Locate the cell with the specified text and output its (x, y) center coordinate. 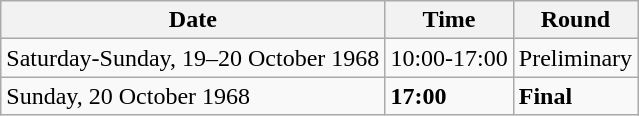
Final (575, 96)
Preliminary (575, 58)
Sunday, 20 October 1968 (193, 96)
Saturday-Sunday, 19–20 October 1968 (193, 58)
Round (575, 20)
Time (449, 20)
17:00 (449, 96)
10:00-17:00 (449, 58)
Date (193, 20)
